Search for the cell housing the specified text and yield its [X, Y] center coordinate. 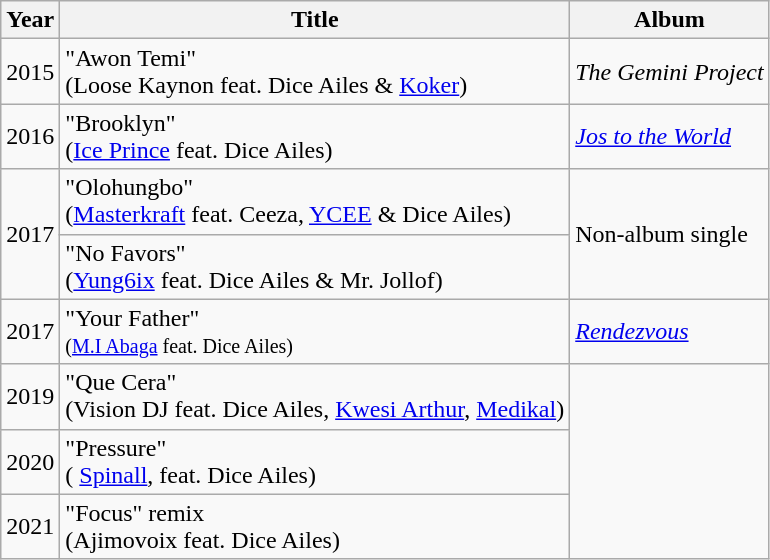
"Awon Temi" (Loose Kaynon feat. Dice Ailes & Koker) [315, 72]
2019 [30, 396]
Title [315, 20]
Non-album single [670, 234]
2016 [30, 136]
"Pressure"( Spinall, feat. Dice Ailes) [315, 462]
2015 [30, 72]
"Brooklyn" (Ice Prince feat. Dice Ailes) [315, 136]
"Focus" remix(Ajimovoix feat. Dice Ailes) [315, 526]
"Que Cera"(Vision DJ feat. Dice Ailes, Kwesi Arthur, Medikal) [315, 396]
Year [30, 20]
Rendezvous [670, 332]
Album [670, 20]
"Your Father"(M.I Abaga feat. Dice Ailes) [315, 332]
"Olohungbo" (Masterkraft feat. Ceeza, YCEE & Dice Ailes) [315, 202]
"No Favors" (Yung6ix feat. Dice Ailes & Mr. Jollof) [315, 266]
Jos to the World [670, 136]
The Gemini Project [670, 72]
2020 [30, 462]
2021 [30, 526]
